Output the [X, Y] coordinate of the center of the cell containing the given text.  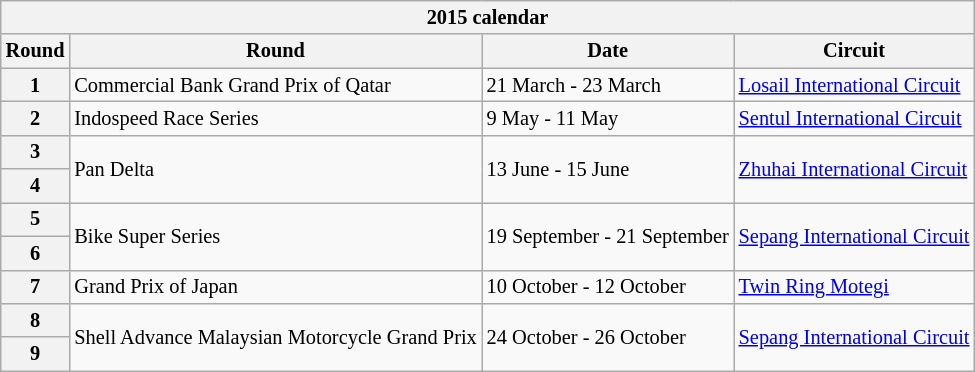
2 [36, 118]
Circuit [854, 51]
24 October - 26 October [608, 336]
Commercial Bank Grand Prix of Qatar [275, 85]
Sentul International Circuit [854, 118]
13 June - 15 June [608, 168]
5 [36, 219]
4 [36, 186]
10 October - 12 October [608, 287]
9 May - 11 May [608, 118]
21 March - 23 March [608, 85]
Date [608, 51]
Losail International Circuit [854, 85]
Zhuhai International Circuit [854, 168]
Grand Prix of Japan [275, 287]
Indospeed Race Series [275, 118]
Shell Advance Malaysian Motorcycle Grand Prix [275, 336]
2015 calendar [488, 17]
1 [36, 85]
Bike Super Series [275, 236]
8 [36, 320]
3 [36, 152]
7 [36, 287]
9 [36, 354]
Twin Ring Motegi [854, 287]
6 [36, 253]
Pan Delta [275, 168]
19 September - 21 September [608, 236]
